Identify which cell holds the provided text, then report its (X, Y) central coordinate. 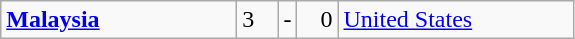
United States (456, 20)
- (288, 20)
3 (258, 20)
Malaysia (119, 20)
0 (318, 20)
